Locate the cell with the specified text and output its (X, Y) center coordinate. 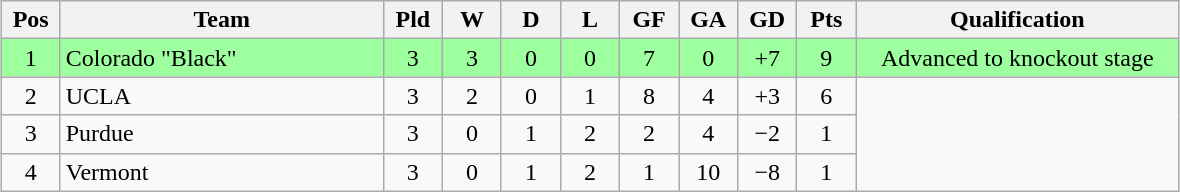
D (530, 20)
−2 (768, 134)
GD (768, 20)
+3 (768, 96)
UCLA (222, 96)
7 (650, 58)
Pos (30, 20)
W (472, 20)
Pld (412, 20)
10 (708, 172)
9 (826, 58)
Team (222, 20)
Advanced to knockout stage (1018, 58)
Vermont (222, 172)
GF (650, 20)
GA (708, 20)
8 (650, 96)
Colorado "Black" (222, 58)
6 (826, 96)
Qualification (1018, 20)
Pts (826, 20)
Purdue (222, 134)
−8 (768, 172)
+7 (768, 58)
L (590, 20)
